Pinpoint the cell where the given text exists, returning its (x, y) midpoint coordinate. 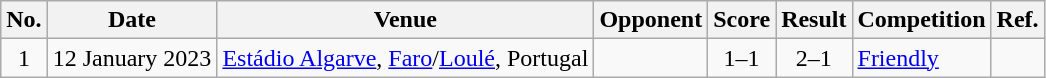
2–1 (814, 58)
Score (742, 20)
Opponent (651, 20)
Ref. (1018, 20)
1 (24, 58)
Estádio Algarve, Faro/Loulé, Portugal (406, 58)
Result (814, 20)
1–1 (742, 58)
No. (24, 20)
Venue (406, 20)
Competition (922, 20)
Friendly (922, 58)
12 January 2023 (132, 58)
Date (132, 20)
